Pinpoint the cell where the given text exists, returning its (x, y) midpoint coordinate. 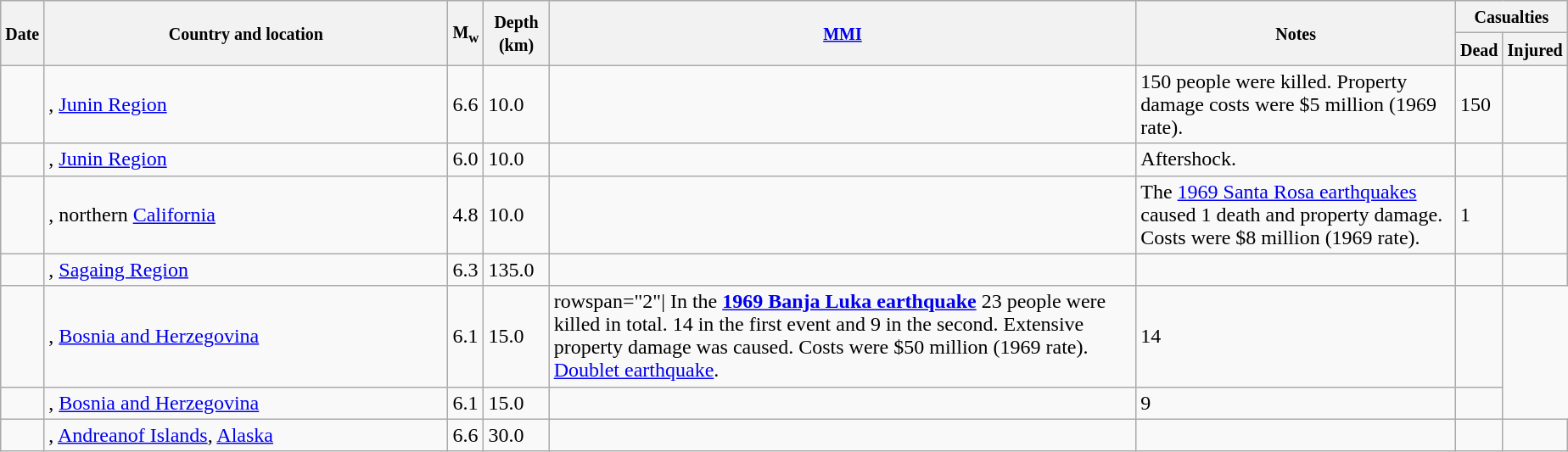
150 (1479, 104)
Date (22, 33)
, northern California (246, 215)
Casualties (1511, 17)
Country and location (246, 33)
The 1969 Santa Rosa earthquakes caused 1 death and property damage. Costs were $8 million (1969 rate). (1296, 215)
Dead (1479, 49)
150 people were killed. Property damage costs were $5 million (1969 rate). (1296, 104)
9 (1296, 403)
, Andreanof Islands, Alaska (246, 435)
Aftershock. (1296, 159)
135.0 (516, 270)
6.3 (466, 270)
14 (1296, 336)
Mw (466, 33)
Injured (1535, 49)
6.0 (466, 159)
1 (1479, 215)
MMI (843, 33)
, Sagaing Region (246, 270)
30.0 (516, 435)
Depth (km) (516, 33)
Notes (1296, 33)
4.8 (466, 215)
